From the cell containing the given text, extract its center point as [x, y] coordinate. 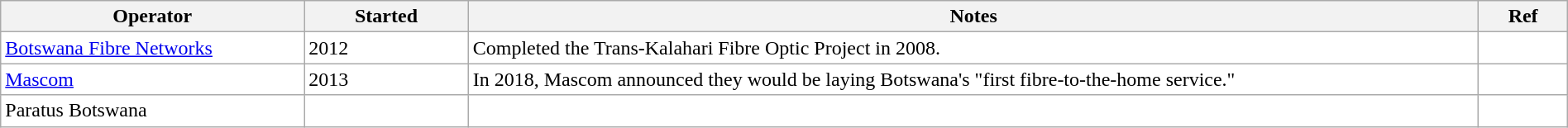
Notes [973, 17]
Ref [1523, 17]
In 2018, Mascom announced they would be laying Botswana's "first fibre-to-the-home service." [973, 79]
2013 [386, 79]
2012 [386, 48]
Botswana Fibre Networks [152, 48]
Mascom [152, 79]
Started [386, 17]
Paratus Botswana [152, 111]
Operator [152, 17]
Completed the Trans-Kalahari Fibre Optic Project in 2008. [973, 48]
